Search for the cell housing the specified text and yield its (x, y) center coordinate. 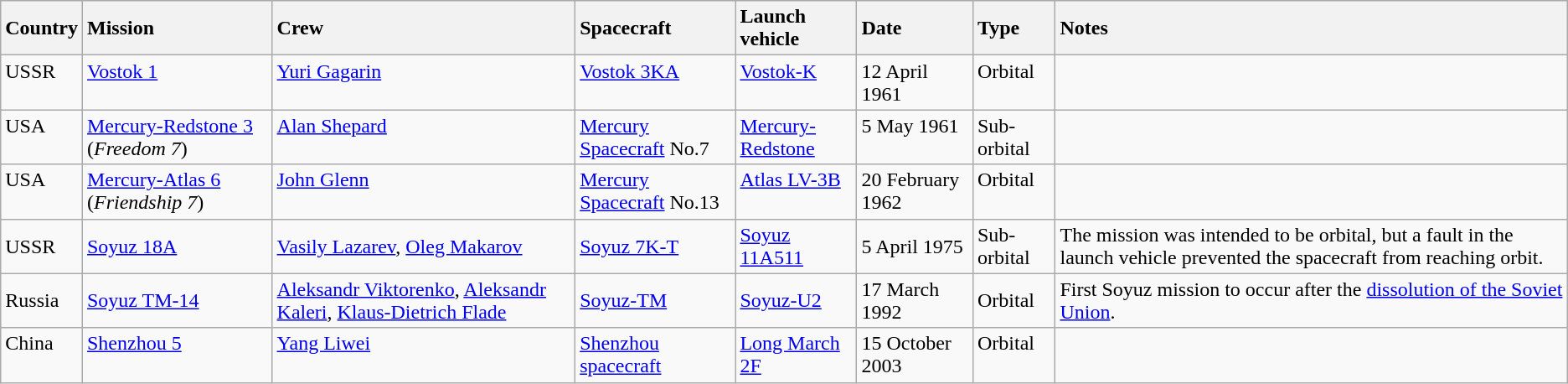
20 February 1962 (915, 191)
17 March 1992 (915, 300)
Mission (178, 29)
5 May 1961 (915, 138)
Aleksandr Viktorenko, Aleksandr Kaleri, Klaus-Dietrich Flade (424, 300)
Russia (42, 300)
Date (915, 29)
Long March 2F (796, 355)
Mercury Spacecraft No.7 (655, 138)
Yuri Gagarin (424, 82)
Launch vehicle (796, 29)
Spacecraft (655, 29)
Soyuz 18A (178, 246)
Mercury Spacecraft No.13 (655, 191)
Crew (424, 29)
Vostok 1 (178, 82)
Country (42, 29)
5 April 1975 (915, 246)
Shenzhou spacecraft (655, 355)
John Glenn (424, 191)
Yang Liwei (424, 355)
Mercury-Redstone 3 (Freedom 7) (178, 138)
China (42, 355)
Soyuz-TM (655, 300)
Mercury-Redstone (796, 138)
Notes (1312, 29)
Atlas LV-3B (796, 191)
Soyuz-U2 (796, 300)
Shenzhou 5 (178, 355)
Mercury-Atlas 6 (Friendship 7) (178, 191)
First Soyuz mission to occur after the dissolution of the Soviet Union. (1312, 300)
15 October 2003 (915, 355)
Vasily Lazarev, Oleg Makarov (424, 246)
Alan Shepard (424, 138)
Soyuz 11A511 (796, 246)
12 April 1961 (915, 82)
Vostok 3KA (655, 82)
Type (1014, 29)
Soyuz TM-14 (178, 300)
Soyuz 7K-T (655, 246)
The mission was intended to be orbital, but a fault in the launch vehicle prevented the spacecraft from reaching orbit. (1312, 246)
Vostok-K (796, 82)
